Find where the given text appears and provide that cell's center as [X, Y] coordinate. 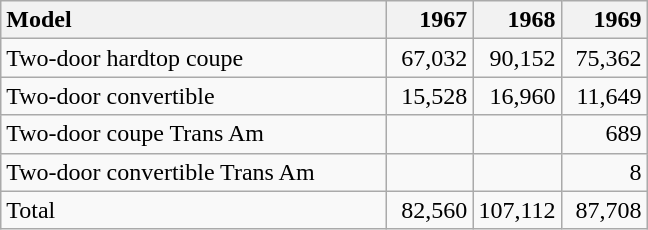
107,112 [517, 210]
1969 [604, 20]
Two-door convertible [194, 96]
75,362 [604, 58]
87,708 [604, 210]
1968 [517, 20]
8 [604, 172]
67,032 [430, 58]
Two-door coupe Trans Am [194, 134]
16,960 [517, 96]
90,152 [517, 58]
Two-door convertible Trans Am [194, 172]
11,649 [604, 96]
15,528 [430, 96]
Total [194, 210]
82,560 [430, 210]
Model [194, 20]
Two-door hardtop coupe [194, 58]
689 [604, 134]
1967 [430, 20]
